Return the [X, Y] coordinate for the center point of the cell that contains the specified text.  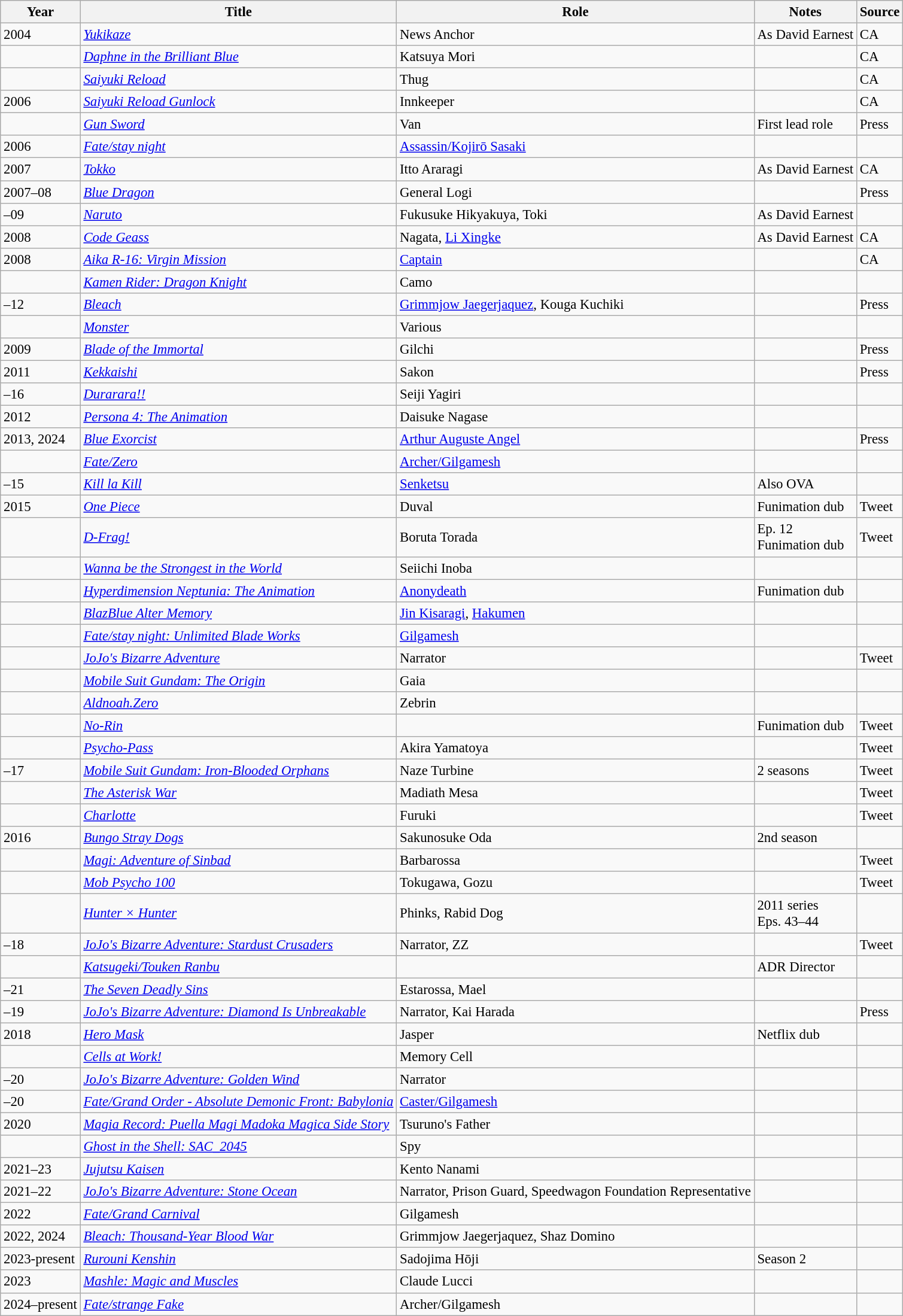
Camo [576, 282]
JoJo's Bizarre Adventure: Diamond Is Unbreakable [238, 1011]
Spy [576, 1147]
Barbarossa [576, 861]
JoJo's Bizarre Adventure: Stardust Crusaders [238, 944]
Nagata, Li Xingke [576, 237]
Durarara!! [238, 394]
2nd season [805, 838]
Mashle: Magic and Muscles [238, 1282]
Gaia [576, 680]
Van [576, 124]
First lead role [805, 124]
2013, 2024 [41, 439]
2009 [41, 349]
2022, 2024 [41, 1236]
Naruto [238, 214]
Seiichi Inoba [576, 568]
Psycho-Pass [238, 748]
2016 [41, 838]
Kekkaishi [238, 372]
Katsugeki/Touken Ranbu [238, 967]
Role [576, 12]
Fukusuke Hikyakuya, Toki [576, 214]
Tokko [238, 169]
Sakon [576, 372]
D-Frag! [238, 537]
BlazBlue Alter Memory [238, 613]
Title [238, 12]
Madiath Mesa [576, 793]
Aika R-16: Virgin Mission [238, 259]
Assassin/Kojirō Sasaki [576, 147]
Season 2 [805, 1259]
JoJo's Bizarre Adventure [238, 658]
The Seven Deadly Sins [238, 989]
–12 [41, 305]
Zebrin [576, 703]
Bleach: Thousand-Year Blood War [238, 1236]
–18 [41, 944]
Daphne in the Brilliant Blue [238, 57]
Persona 4: The Animation [238, 417]
Source [880, 12]
Fate/Zero [238, 462]
2018 [41, 1034]
Saiyuki Reload Gunlock [238, 102]
Jujutsu Kaisen [238, 1169]
Fate/Grand Carnival [238, 1214]
Aldnoah.Zero [238, 703]
Tokugawa, Gozu [576, 883]
Jasper [576, 1034]
Tsuruno's Father [576, 1124]
Seiji Yagiri [576, 394]
–09 [41, 214]
2 seasons [805, 771]
Gilchi [576, 349]
Also OVA [805, 484]
Itto Araragi [576, 169]
Caster/Gilgamesh [576, 1102]
ADR Director [805, 967]
Mobile Suit Gundam: The Origin [238, 680]
Kamen Rider: Dragon Knight [238, 282]
Year [41, 12]
Grimmjow Jaegerjaquez, Shaz Domino [576, 1236]
The Asterisk War [238, 793]
One Piece [238, 507]
Captain [576, 259]
Blue Exorcist [238, 439]
Arthur Auguste Angel [576, 439]
Innkeeper [576, 102]
–16 [41, 394]
Estarossa, Mael [576, 989]
Hunter × Hunter [238, 913]
Grimmjow Jaegerjaquez, Kouga Kuchiki [576, 305]
2007 [41, 169]
Ep. 12Funimation dub [805, 537]
2012 [41, 417]
Bungo Stray Dogs [238, 838]
Bleach [238, 305]
Yukikaze [238, 35]
Monster [238, 327]
2021–22 [41, 1192]
2022 [41, 1214]
2011 [41, 372]
Furuki [576, 816]
Hyperdimension Neptunia: The Animation [238, 591]
Memory Cell [576, 1057]
2015 [41, 507]
–21 [41, 989]
Ghost in the Shell: SAC_2045 [238, 1147]
Jin Kisaragi, Hakumen [576, 613]
Blade of the Immortal [238, 349]
Magi: Adventure of Sinbad [238, 861]
Kento Nanami [576, 1169]
Narrator, Prison Guard, Speedwagon Foundation Representative [576, 1192]
2023-present [41, 1259]
Cells at Work! [238, 1057]
2021–23 [41, 1169]
Netflix dub [805, 1034]
Blue Dragon [238, 192]
–17 [41, 771]
Claude Lucci [576, 1282]
News Anchor [576, 35]
Sakunosuke Oda [576, 838]
Mobile Suit Gundam: Iron-Blooded Orphans [238, 771]
2023 [41, 1282]
2020 [41, 1124]
Various [576, 327]
Naze Turbine [576, 771]
2011 seriesEps. 43–44 [805, 913]
Narrator, ZZ [576, 944]
Narrator, Kai Harada [576, 1011]
Fate/stay night [238, 147]
Sadojima Hōji [576, 1259]
Code Geass [238, 237]
Gun Sword [238, 124]
Fate/strange Fake [238, 1304]
JoJo's Bizarre Adventure: Golden Wind [238, 1079]
Katsuya Mori [576, 57]
Saiyuki Reload [238, 80]
JoJo's Bizarre Adventure: Stone Ocean [238, 1192]
Thug [576, 80]
General Logi [576, 192]
Senketsu [576, 484]
No-Rin [238, 725]
–15 [41, 484]
Anonydeath [576, 591]
Phinks, Rabid Dog [576, 913]
Charlotte [238, 816]
Duval [576, 507]
Kill la Kill [238, 484]
Akira Yamatoya [576, 748]
Notes [805, 12]
Daisuke Nagase [576, 417]
Boruta Torada [576, 537]
2024–present [41, 1304]
Fate/stay night: Unlimited Blade Works [238, 636]
Hero Mask [238, 1034]
Mob Psycho 100 [238, 883]
Fate/Grand Order - Absolute Demonic Front: Babylonia [238, 1102]
2004 [41, 35]
Wanna be the Strongest in the World [238, 568]
Rurouni Kenshin [238, 1259]
Magia Record: Puella Magi Madoka Magica Side Story [238, 1124]
–19 [41, 1011]
2007–08 [41, 192]
